For the text-containing cell, return its midpoint in [X, Y] coordinate format. 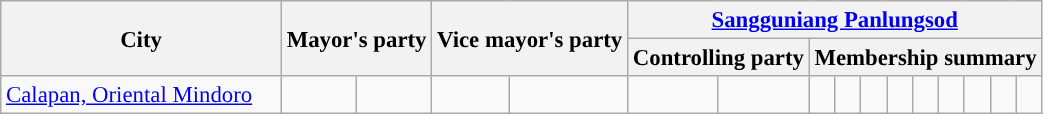
Mayor's party [356, 38]
City [142, 38]
Controlling party [719, 58]
Membership summary [926, 58]
Vice mayor's party [530, 38]
Sangguniang Panlungsod [835, 20]
Calapan, Oriental Mindoro [142, 95]
